Search for the cell housing the specified text and yield its [x, y] center coordinate. 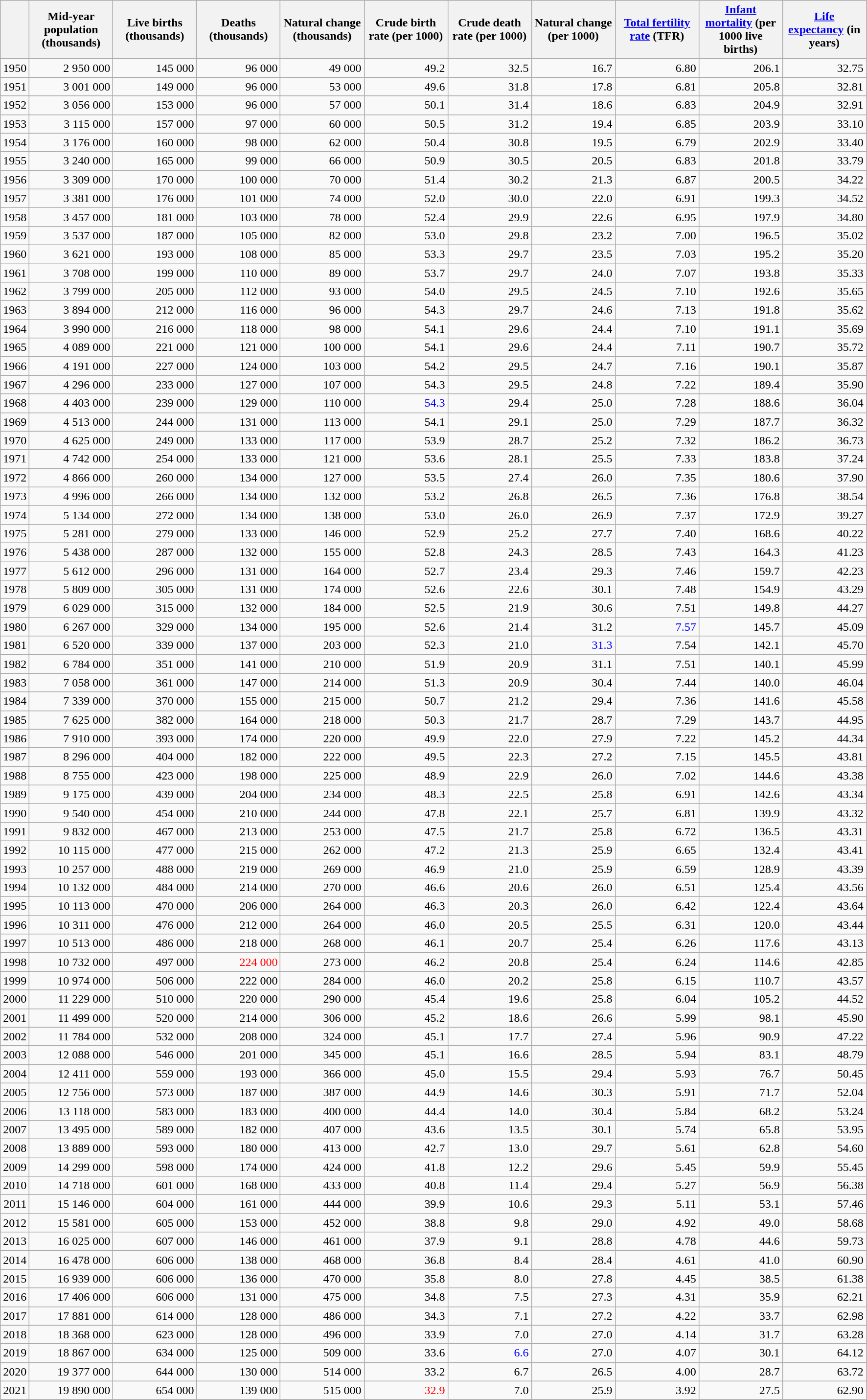
601 000 [155, 1186]
44.9 [406, 1092]
145.5 [741, 757]
12 411 000 [71, 1074]
184 000 [322, 608]
19 377 000 [71, 1372]
546 000 [155, 1055]
45.70 [824, 645]
6.79 [657, 142]
1958 [15, 217]
361 000 [155, 683]
48.79 [824, 1055]
190.1 [741, 366]
5.99 [657, 1018]
53.5 [406, 478]
5 809 000 [71, 590]
454 000 [155, 813]
351 000 [155, 664]
43.44 [824, 925]
29.9 [489, 217]
47.5 [406, 831]
6.51 [657, 888]
2008 [15, 1148]
13 495 000 [71, 1129]
186.2 [741, 440]
452 000 [322, 1223]
Natural change (per 1000) [573, 29]
1999 [15, 981]
7.07 [657, 273]
1998 [15, 962]
117 000 [322, 440]
1975 [15, 533]
170 000 [155, 180]
1967 [15, 385]
176.8 [741, 496]
11.4 [489, 1186]
1988 [15, 776]
140.0 [741, 683]
35.87 [824, 366]
42.85 [824, 962]
5.96 [657, 1036]
60 000 [322, 124]
105 000 [239, 235]
52.04 [824, 1092]
11 229 000 [71, 999]
39.27 [824, 515]
4 089 000 [71, 347]
64.12 [824, 1353]
10 732 000 [71, 962]
1994 [15, 888]
27.5 [741, 1390]
43.81 [824, 757]
654 000 [155, 1390]
1981 [15, 645]
59.73 [824, 1241]
6 267 000 [71, 627]
17.8 [573, 87]
219 000 [239, 869]
7.37 [657, 515]
53.7 [406, 273]
11 499 000 [71, 1018]
2003 [15, 1055]
305 000 [155, 590]
43.56 [824, 888]
7.46 [657, 571]
1962 [15, 292]
46.3 [406, 906]
324 000 [322, 1036]
387 000 [322, 1092]
13 118 000 [71, 1111]
205 000 [155, 292]
124 000 [239, 366]
3 708 000 [71, 273]
4.22 [657, 1316]
268 000 [322, 943]
53.95 [824, 1129]
145 000 [155, 68]
7.48 [657, 590]
Mid-year population (thousands) [71, 29]
4.07 [657, 1353]
32.9 [406, 1390]
154.9 [741, 590]
7.35 [657, 478]
13 889 000 [71, 1148]
37.24 [824, 459]
497 000 [155, 962]
7.43 [657, 552]
510 000 [155, 999]
Infant mortality (per 1000 live births) [741, 29]
520 000 [155, 1018]
35.9 [741, 1297]
4.45 [657, 1279]
147 000 [239, 683]
10 311 000 [71, 925]
407 000 [322, 1129]
439 000 [155, 794]
112 000 [239, 292]
44.6 [741, 1241]
160 000 [155, 142]
3 240 000 [71, 161]
6.95 [657, 217]
136.5 [741, 831]
132.4 [741, 850]
8.4 [489, 1260]
6.15 [657, 981]
6 520 000 [71, 645]
141.6 [741, 701]
32.5 [489, 68]
6.04 [657, 999]
44.34 [824, 738]
5.45 [657, 1167]
189.4 [741, 385]
269 000 [322, 869]
7.02 [657, 776]
4 625 000 [71, 440]
46.9 [406, 869]
50.4 [406, 142]
45.90 [824, 1018]
213 000 [239, 831]
27.3 [573, 1297]
82 000 [322, 235]
139.9 [741, 813]
424 000 [322, 1167]
233 000 [155, 385]
1964 [15, 329]
116 000 [239, 310]
Crude birth rate (per 1000) [406, 29]
43.34 [824, 794]
53 000 [322, 87]
41.8 [406, 1167]
168.6 [741, 533]
24.8 [573, 385]
5 438 000 [71, 552]
193.8 [741, 273]
50.3 [406, 720]
44.27 [824, 608]
22.3 [489, 757]
35.02 [824, 235]
2007 [15, 1129]
30.0 [489, 198]
107 000 [322, 385]
7 625 000 [71, 720]
7.15 [657, 757]
188.6 [741, 403]
144.6 [741, 776]
36.8 [406, 1260]
7.11 [657, 347]
382 000 [155, 720]
3 115 000 [71, 124]
8 296 000 [71, 757]
52.5 [406, 608]
8 755 000 [71, 776]
78 000 [322, 217]
339 000 [155, 645]
9 540 000 [71, 813]
204.9 [741, 105]
6 029 000 [71, 608]
7.00 [657, 235]
10 513 000 [71, 943]
2005 [15, 1092]
1973 [15, 496]
4 191 000 [71, 366]
345 000 [322, 1055]
7.32 [657, 440]
15 146 000 [71, 1204]
38.8 [406, 1223]
206 000 [239, 906]
45.99 [824, 664]
196.5 [741, 235]
573 000 [155, 1092]
31.7 [741, 1334]
21.4 [489, 627]
9.8 [489, 1223]
50.5 [406, 124]
20.6 [489, 888]
1992 [15, 850]
130 000 [239, 1372]
6.87 [657, 180]
12 088 000 [71, 1055]
589 000 [155, 1129]
7.1 [489, 1316]
488 000 [155, 869]
4.14 [657, 1334]
23.2 [573, 235]
36.04 [824, 403]
203.9 [741, 124]
168 000 [239, 1186]
36.32 [824, 422]
1955 [15, 161]
5 612 000 [71, 571]
393 000 [155, 738]
623 000 [155, 1334]
1983 [15, 683]
45.58 [824, 701]
2004 [15, 1074]
57.46 [824, 1204]
22.9 [489, 776]
1968 [15, 403]
41.23 [824, 552]
50.7 [406, 701]
16.7 [573, 68]
1969 [15, 422]
62.98 [824, 1316]
6.26 [657, 943]
20.2 [489, 981]
48.9 [406, 776]
16 478 000 [71, 1260]
26.8 [489, 496]
29.1 [489, 422]
44.52 [824, 999]
110.7 [741, 981]
187.7 [741, 422]
74 000 [322, 198]
4 403 000 [71, 403]
6.59 [657, 869]
583 000 [155, 1111]
2013 [15, 1241]
216 000 [155, 329]
49 000 [322, 68]
14.6 [489, 1092]
30.5 [489, 161]
54.2 [406, 366]
27.7 [573, 533]
2001 [15, 1018]
296 000 [155, 571]
4.00 [657, 1372]
46.6 [406, 888]
2015 [15, 1279]
161 000 [239, 1204]
52.9 [406, 533]
35.69 [824, 329]
1982 [15, 664]
7.54 [657, 645]
1991 [15, 831]
11 784 000 [71, 1036]
59.9 [741, 1167]
47.2 [406, 850]
32.81 [824, 87]
206.1 [741, 68]
24.3 [489, 552]
16.6 [489, 1055]
85 000 [322, 254]
5.91 [657, 1092]
2019 [15, 1353]
26.6 [573, 1018]
190.7 [741, 347]
201.8 [741, 161]
3 799 000 [71, 292]
51.9 [406, 664]
24.0 [573, 273]
7 339 000 [71, 701]
48.3 [406, 794]
114.6 [741, 962]
140.1 [741, 664]
16 939 000 [71, 1279]
3 457 000 [71, 217]
370 000 [155, 701]
17 406 000 [71, 1297]
5.61 [657, 1148]
197.9 [741, 217]
10 974 000 [71, 981]
496 000 [322, 1334]
509 000 [322, 1353]
199 000 [155, 273]
10 113 000 [71, 906]
176 000 [155, 198]
46.2 [406, 962]
400 000 [322, 1111]
467 000 [155, 831]
Total fertility rate (TFR) [657, 29]
35.62 [824, 310]
68.2 [741, 1111]
5.11 [657, 1204]
137 000 [239, 645]
514 000 [322, 1372]
1989 [15, 794]
30.2 [489, 180]
98.1 [741, 1018]
204 000 [239, 794]
1995 [15, 906]
1951 [15, 87]
25.7 [573, 813]
43.29 [824, 590]
50.9 [406, 161]
145.7 [741, 627]
1993 [15, 869]
40.22 [824, 533]
9 832 000 [71, 831]
149.8 [741, 608]
13.5 [489, 1129]
27.9 [573, 738]
13.0 [489, 1148]
52.7 [406, 571]
1957 [15, 198]
76.7 [741, 1074]
15.5 [489, 1074]
1956 [15, 180]
45.0 [406, 1074]
5 281 000 [71, 533]
90.9 [741, 1036]
65.8 [741, 1129]
56.9 [741, 1186]
27.8 [573, 1279]
7.13 [657, 310]
50.45 [824, 1074]
7.44 [657, 683]
125.4 [741, 888]
205.8 [741, 87]
183.8 [741, 459]
2014 [15, 1260]
15 581 000 [71, 1223]
38.5 [741, 1279]
43.39 [824, 869]
128.9 [741, 869]
1986 [15, 738]
62.90 [824, 1390]
118 000 [239, 329]
19.6 [489, 999]
6.85 [657, 124]
3 056 000 [71, 105]
34.22 [824, 180]
37.9 [406, 1241]
1952 [15, 105]
83.1 [741, 1055]
43.57 [824, 981]
28.4 [573, 1260]
43.41 [824, 850]
200.5 [741, 180]
28.1 [489, 459]
1950 [15, 68]
1996 [15, 925]
593 000 [155, 1148]
46.1 [406, 943]
634 000 [155, 1353]
3 894 000 [71, 310]
7.57 [657, 627]
33.7 [741, 1316]
125 000 [239, 1353]
35.20 [824, 254]
315 000 [155, 608]
1978 [15, 590]
198 000 [239, 776]
239 000 [155, 403]
6.42 [657, 906]
58.68 [824, 1223]
475 000 [322, 1297]
279 000 [155, 533]
3 381 000 [71, 198]
20.3 [489, 906]
55.45 [824, 1167]
49.2 [406, 68]
1990 [15, 813]
53.3 [406, 254]
45.2 [406, 1018]
7.28 [657, 403]
139 000 [239, 1390]
45.09 [824, 627]
1987 [15, 757]
34.52 [824, 198]
1985 [15, 720]
202.9 [741, 142]
20.8 [489, 962]
Life expectancy (in years) [824, 29]
35.72 [824, 347]
40.8 [406, 1186]
21.9 [489, 608]
1997 [15, 943]
62.8 [741, 1148]
42.7 [406, 1148]
5.93 [657, 1074]
12.2 [489, 1167]
33.10 [824, 124]
34.3 [406, 1316]
181 000 [155, 217]
Natural change (thousands) [322, 29]
Live births (thousands) [155, 29]
23.4 [489, 571]
607 000 [155, 1241]
1966 [15, 366]
5 134 000 [71, 515]
35.33 [824, 273]
3 990 000 [71, 329]
120.0 [741, 925]
644 000 [155, 1372]
6.6 [489, 1353]
54.60 [824, 1148]
45.4 [406, 999]
42.23 [824, 571]
1977 [15, 571]
57 000 [322, 105]
143.7 [741, 720]
93 000 [322, 292]
1953 [15, 124]
404 000 [155, 757]
97 000 [239, 124]
461 000 [322, 1241]
2010 [15, 1186]
52.0 [406, 198]
6.24 [657, 962]
254 000 [155, 459]
2021 [15, 1390]
1984 [15, 701]
28.8 [573, 1241]
32.75 [824, 68]
203 000 [322, 645]
2011 [15, 1204]
62.21 [824, 1297]
224 000 [239, 962]
225 000 [322, 776]
366 000 [322, 1074]
149 000 [155, 87]
4 742 000 [71, 459]
5.94 [657, 1055]
10.6 [489, 1204]
201 000 [239, 1055]
6.65 [657, 850]
270 000 [322, 888]
44.4 [406, 1111]
413 000 [322, 1148]
4.78 [657, 1241]
8.0 [489, 1279]
142.1 [741, 645]
49.0 [741, 1223]
221 000 [155, 347]
60.90 [824, 1260]
7.16 [657, 366]
39.9 [406, 1204]
43.6 [406, 1129]
605 000 [155, 1223]
195.2 [741, 254]
19.5 [573, 142]
56.38 [824, 1186]
47.22 [824, 1036]
4.31 [657, 1297]
532 000 [155, 1036]
515 000 [322, 1390]
260 000 [155, 478]
273 000 [322, 962]
33.6 [406, 1353]
2016 [15, 1297]
234 000 [322, 794]
329 000 [155, 627]
3 621 000 [71, 254]
444 000 [322, 1204]
35.65 [824, 292]
180 000 [239, 1148]
53.6 [406, 459]
1976 [15, 552]
66 000 [322, 161]
101 000 [239, 198]
38.54 [824, 496]
183 000 [239, 1111]
49.5 [406, 757]
4 296 000 [71, 385]
4 866 000 [71, 478]
1980 [15, 627]
287 000 [155, 552]
2006 [15, 1111]
145.2 [741, 738]
53.2 [406, 496]
1974 [15, 515]
43.38 [824, 776]
6.31 [657, 925]
99 000 [239, 161]
19.4 [573, 124]
2000 [15, 999]
24.6 [573, 310]
2012 [15, 1223]
129 000 [239, 403]
180.6 [741, 478]
36.73 [824, 440]
9.1 [489, 1241]
31.1 [573, 664]
51.4 [406, 180]
3 001 000 [71, 87]
3 176 000 [71, 142]
29.0 [573, 1223]
35.8 [406, 1279]
31.3 [573, 645]
9 175 000 [71, 794]
14 718 000 [71, 1186]
249 000 [155, 440]
20.7 [489, 943]
54.0 [406, 292]
195 000 [322, 627]
191.8 [741, 310]
43.31 [824, 831]
53.24 [824, 1111]
43.13 [824, 943]
21.2 [489, 701]
10 257 000 [71, 869]
3 309 000 [71, 180]
53.9 [406, 440]
34.8 [406, 1297]
1963 [15, 310]
506 000 [155, 981]
122.4 [741, 906]
10 115 000 [71, 850]
559 000 [155, 1074]
165 000 [155, 161]
433 000 [322, 1186]
284 000 [322, 981]
47.8 [406, 813]
2002 [15, 1036]
29.8 [489, 235]
18 368 000 [71, 1334]
2020 [15, 1372]
70 000 [322, 180]
30.3 [573, 1092]
164.3 [741, 552]
7.03 [657, 254]
477 000 [155, 850]
117.6 [741, 943]
105.2 [741, 999]
262 000 [322, 850]
35.90 [824, 385]
4 513 000 [71, 422]
14.0 [489, 1111]
3 537 000 [71, 235]
63.28 [824, 1334]
108 000 [239, 254]
49.9 [406, 738]
52.8 [406, 552]
51.3 [406, 683]
6 784 000 [71, 664]
141 000 [239, 664]
30.8 [489, 142]
253 000 [322, 831]
24.7 [573, 366]
1959 [15, 235]
6.7 [489, 1372]
31.4 [489, 105]
33.40 [824, 142]
33.2 [406, 1372]
22.5 [489, 794]
7 058 000 [71, 683]
49.6 [406, 87]
24.5 [573, 292]
159.7 [741, 571]
1960 [15, 254]
1972 [15, 478]
306 000 [322, 1018]
1970 [15, 440]
17 881 000 [71, 1316]
71.7 [741, 1092]
4 996 000 [71, 496]
53.1 [741, 1204]
6.80 [657, 68]
290 000 [322, 999]
33.9 [406, 1334]
7.33 [657, 459]
41.0 [741, 1260]
5.27 [657, 1186]
1979 [15, 608]
44.95 [824, 720]
3.92 [657, 1390]
7 910 000 [71, 738]
2 950 000 [71, 68]
2018 [15, 1334]
142.6 [741, 794]
12 756 000 [71, 1092]
52.4 [406, 217]
7.5 [489, 1297]
62 000 [322, 142]
113 000 [322, 422]
89 000 [322, 273]
31.8 [489, 87]
208 000 [239, 1036]
52.3 [406, 645]
604 000 [155, 1204]
2017 [15, 1316]
468 000 [322, 1260]
18 867 000 [71, 1353]
4.61 [657, 1260]
10 132 000 [71, 888]
1961 [15, 273]
136 000 [239, 1279]
476 000 [155, 925]
5.74 [657, 1129]
1965 [15, 347]
50.1 [406, 105]
17.7 [489, 1036]
33.79 [824, 161]
1971 [15, 459]
Crude death rate (per 1000) [489, 29]
598 000 [155, 1167]
43.32 [824, 813]
26.9 [573, 515]
Deaths (thousands) [239, 29]
266 000 [155, 496]
32.91 [824, 105]
172.9 [741, 515]
191.1 [741, 329]
37.90 [824, 478]
43.64 [824, 906]
423 000 [155, 776]
5.84 [657, 1111]
227 000 [155, 366]
4.92 [657, 1223]
19 890 000 [71, 1390]
30.6 [573, 608]
192.6 [741, 292]
14 299 000 [71, 1167]
157 000 [155, 124]
22.1 [489, 813]
16 025 000 [71, 1241]
23.5 [573, 254]
61.38 [824, 1279]
63.72 [824, 1372]
272 000 [155, 515]
6.72 [657, 831]
7.40 [657, 533]
614 000 [155, 1316]
34.80 [824, 217]
199.3 [741, 198]
46.04 [824, 683]
484 000 [155, 888]
2009 [15, 1167]
1954 [15, 142]
